Detect which cell encompasses the target text, then output its [X, Y] center coordinate. 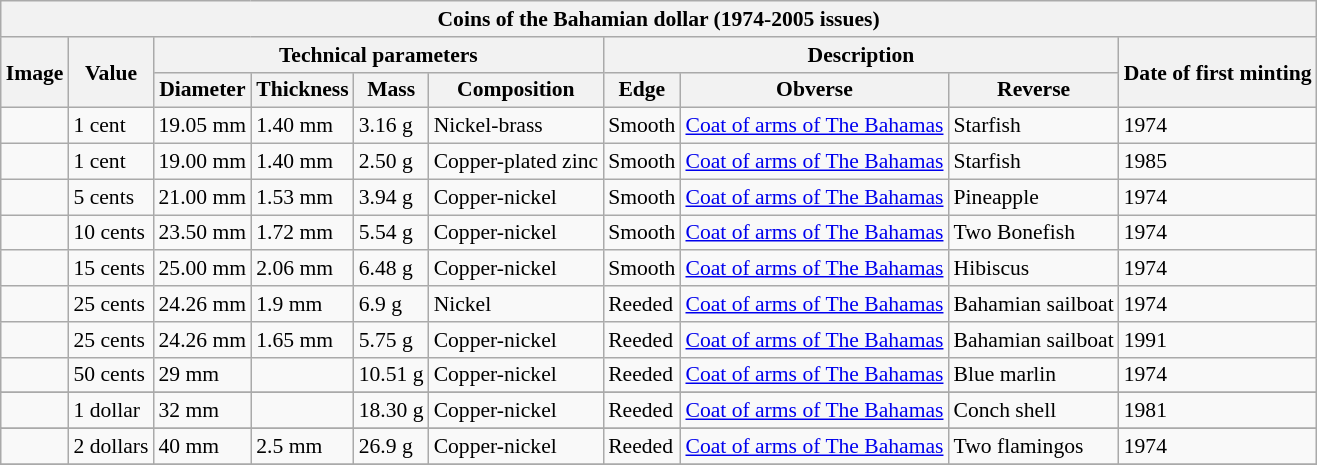
6.48 g [392, 269]
19.00 mm [203, 162]
19.05 mm [203, 126]
1981 [1218, 411]
Image [35, 72]
Edge [642, 90]
Two flamingos [1034, 447]
Description [861, 55]
Mass [392, 90]
5.75 g [392, 340]
Date of first minting [1218, 72]
25.00 mm [203, 269]
40 mm [203, 447]
Diameter [203, 90]
Nickel [516, 304]
5.54 g [392, 233]
1.53 mm [302, 197]
29 mm [203, 375]
21.00 mm [203, 197]
1.65 mm [302, 340]
23.50 mm [203, 233]
Conch shell [1034, 411]
Reverse [1034, 90]
Blue marlin [1034, 375]
10 cents [110, 233]
1991 [1218, 340]
Composition [516, 90]
1.72 mm [302, 233]
2.06 mm [302, 269]
5 cents [110, 197]
18.30 g [392, 411]
3.94 g [392, 197]
Copper-plated zinc [516, 162]
Obverse [814, 90]
Coins of the Bahamian dollar (1974-2005 issues) [659, 19]
2.50 g [392, 162]
Nickel-brass [516, 126]
1 dollar [110, 411]
6.9 g [392, 304]
Value [110, 72]
1985 [1218, 162]
3.16 g [392, 126]
10.51 g [392, 375]
Two Bonefish [1034, 233]
32 mm [203, 411]
50 cents [110, 375]
Pineapple [1034, 197]
15 cents [110, 269]
26.9 g [392, 447]
1.9 mm [302, 304]
2 dollars [110, 447]
Technical parameters [379, 55]
Hibiscus [1034, 269]
2.5 mm [302, 447]
Thickness [302, 90]
